Capture the cell that displays the provided text and extract its [x, y] central coordinate. 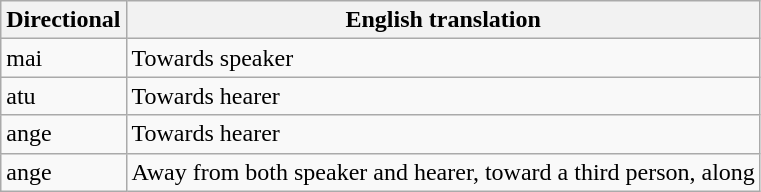
Towards speaker [443, 58]
mai [64, 58]
English translation [443, 20]
Directional [64, 20]
atu [64, 96]
Away from both speaker and hearer, toward a third person, along [443, 172]
